Determine the (x, y) coordinate at the center of the cell enclosing the given text.  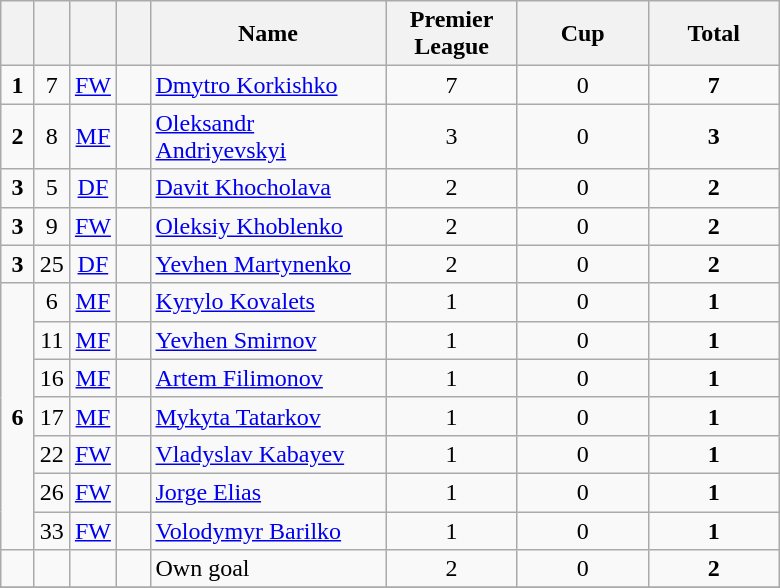
Oleksiy Khoblenko (268, 226)
17 (52, 416)
Jorge Elias (268, 492)
26 (52, 492)
Cup (582, 34)
11 (52, 340)
22 (52, 454)
Vladyslav Kabayev (268, 454)
Kyrylo Kovalets (268, 302)
9 (52, 226)
Mykyta Tatarkov (268, 416)
Own goal (268, 569)
5 (52, 188)
Yevhen Martynenko (268, 264)
Total (714, 34)
Dmytro Korkishko (268, 85)
8 (52, 136)
Premier League (452, 34)
Davit Khocholava (268, 188)
33 (52, 531)
Yevhen Smirnov (268, 340)
25 (52, 264)
Name (268, 34)
Volodymyr Barilko (268, 531)
Oleksandr Andriyevskyi (268, 136)
16 (52, 378)
Artem Filimonov (268, 378)
